Determine the [X, Y] coordinate at the center of the cell enclosing the given text.  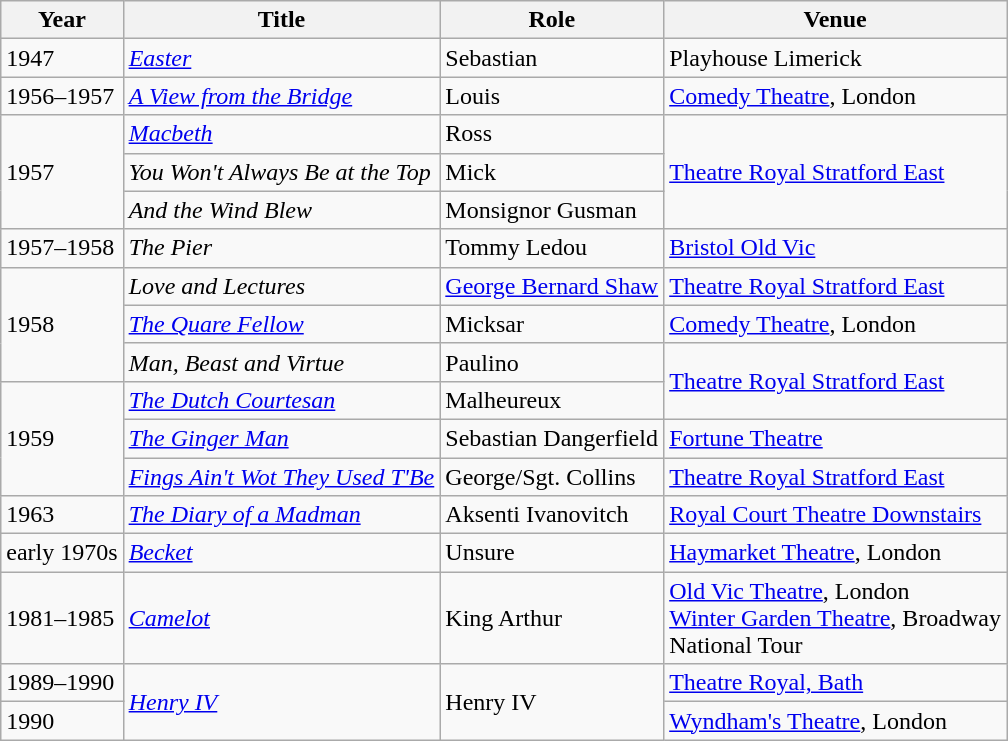
Monsignor Gusman [552, 210]
Sebastian Dangerfield [552, 438]
And the Wind Blew [282, 210]
The Quare Fellow [282, 324]
1957–1958 [62, 248]
The Pier [282, 248]
Royal Court Theatre Downstairs [836, 515]
Mick [552, 172]
Role [552, 20]
1956–1957 [62, 96]
Venue [836, 20]
1990 [62, 721]
The Dutch Courtesan [282, 400]
The Ginger Man [282, 438]
The Diary of a Madman [282, 515]
Louis [552, 96]
Sebastian [552, 58]
Fings Ain't Wot They Used T'Be [282, 477]
A View from the Bridge [282, 96]
Becket [282, 553]
Aksenti Ivanovitch [552, 515]
Love and Lectures [282, 286]
1947 [62, 58]
1957 [62, 172]
Man, Beast and Virtue [282, 362]
Micksar [552, 324]
Bristol Old Vic [836, 248]
Macbeth [282, 134]
Old Vic Theatre, London Winter Garden Theatre, Broadway National Tour [836, 618]
Haymarket Theatre, London [836, 553]
Wyndham's Theatre, London [836, 721]
early 1970s [62, 553]
1958 [62, 324]
Fortune Theatre [836, 438]
1981–1985 [62, 618]
Tommy Ledou [552, 248]
1989–1990 [62, 683]
Camelot [282, 618]
King Arthur [552, 618]
Paulino [552, 362]
Title [282, 20]
Ross [552, 134]
Playhouse Limerick [836, 58]
Year [62, 20]
Theatre Royal, Bath [836, 683]
George Bernard Shaw [552, 286]
1963 [62, 515]
George/Sgt. Collins [552, 477]
Malheureux [552, 400]
You Won't Always Be at the Top [282, 172]
Easter [282, 58]
Unsure [552, 553]
1959 [62, 438]
